Provide the (X, Y) coordinate of the cell's center where the given text is located.  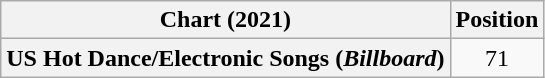
US Hot Dance/Electronic Songs (Billboard) (226, 58)
71 (497, 58)
Position (497, 20)
Chart (2021) (226, 20)
